Return the [x, y] coordinate for the center point of the cell that contains the specified text.  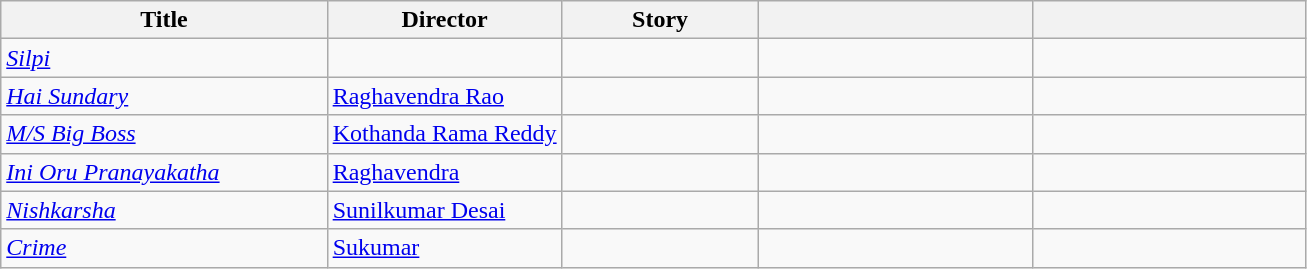
Raghavendra Rao [444, 96]
Ini Oru Pranayakatha [164, 172]
Raghavendra [444, 172]
Silpi [164, 58]
Title [164, 20]
Nishkarsha [164, 210]
Hai Sundary [164, 96]
M/S Big Boss [164, 134]
Crime [164, 248]
Sunilkumar Desai [444, 210]
Kothanda Rama Reddy [444, 134]
Director [444, 20]
Sukumar [444, 248]
Story [660, 20]
